Determine the (x, y) coordinate at the center of the cell enclosing the given text.  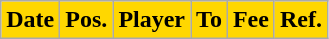
Date (30, 20)
Player (152, 20)
To (210, 20)
Ref. (300, 20)
Fee (250, 20)
Pos. (86, 20)
